Scan for the cell matching the given text and deliver its (x, y) coordinate at center. 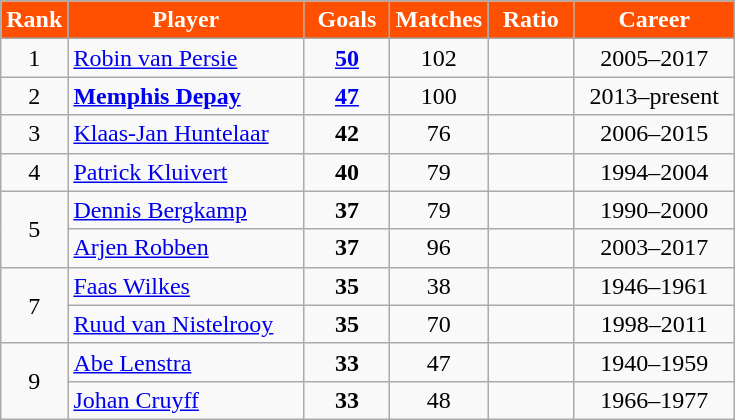
7 (34, 305)
3 (34, 134)
Robin van Persie (186, 58)
70 (439, 324)
Dennis Bergkamp (186, 210)
Faas Wilkes (186, 286)
Player (186, 20)
Goals (347, 20)
Career (654, 20)
Ratio (531, 20)
2005–2017 (654, 58)
2013–present (654, 96)
Matches (439, 20)
Memphis Depay (186, 96)
5 (34, 229)
48 (439, 400)
Patrick Kluivert (186, 172)
40 (347, 172)
96 (439, 248)
Ruud van Nistelrooy (186, 324)
2006–2015 (654, 134)
2003–2017 (654, 248)
42 (347, 134)
Johan Cruyff (186, 400)
2 (34, 96)
1940–1959 (654, 362)
9 (34, 381)
76 (439, 134)
1994–2004 (654, 172)
1946–1961 (654, 286)
102 (439, 58)
38 (439, 286)
50 (347, 58)
1966–1977 (654, 400)
Abe Lenstra (186, 362)
1990–2000 (654, 210)
Rank (34, 20)
4 (34, 172)
1 (34, 58)
1998–2011 (654, 324)
100 (439, 96)
Arjen Robben (186, 248)
Klaas-Jan Huntelaar (186, 134)
